Provide the (x, y) coordinate of the cell's center where the given text is located.  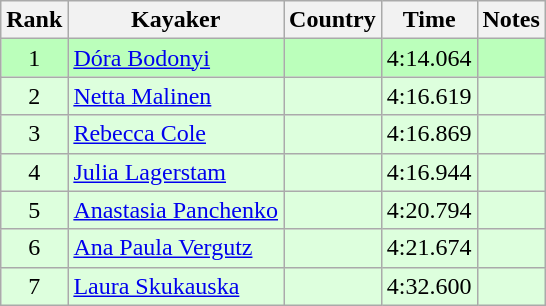
Country (333, 20)
Laura Skukauska (176, 286)
Kayaker (176, 20)
Time (429, 20)
4:20.794 (429, 210)
4:16.619 (429, 96)
3 (34, 134)
2 (34, 96)
4:32.600 (429, 286)
4:16.869 (429, 134)
Rebecca Cole (176, 134)
Ana Paula Vergutz (176, 248)
4 (34, 172)
4:21.674 (429, 248)
Rank (34, 20)
Netta Malinen (176, 96)
7 (34, 286)
1 (34, 58)
6 (34, 248)
5 (34, 210)
Dóra Bodonyi (176, 58)
4:16.944 (429, 172)
Julia Lagerstam (176, 172)
Anastasia Panchenko (176, 210)
Notes (511, 20)
4:14.064 (429, 58)
